Identify which cell holds the provided text, then report its (x, y) central coordinate. 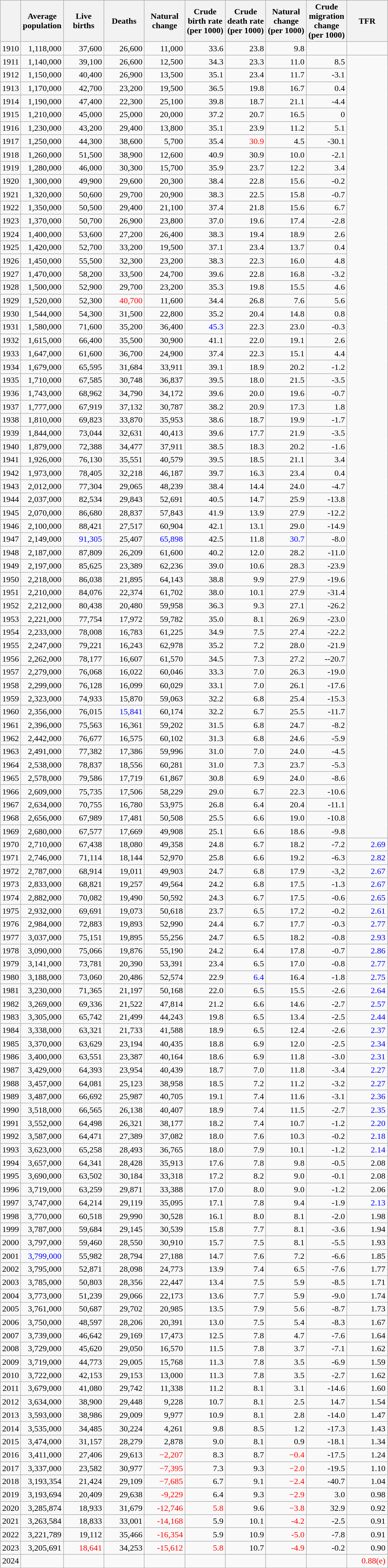
1.54 (367, 1402)
65,742 (84, 1017)
1,300,000 (42, 181)
17,386 (124, 752)
33.3 (205, 672)
19,257 (124, 884)
1,973,000 (42, 473)
59,460 (84, 1242)
-18.1 (327, 1441)
1999 (10, 1229)
1985 (10, 1043)
1,810,000 (42, 420)
1,210,000 (42, 115)
1,544,000 (42, 314)
3,400,000 (42, 1057)
2006 (10, 1322)
1921 (10, 194)
52,691 (165, 500)
1974 (10, 898)
27,188 (165, 1256)
-12.2 (327, 513)
0 (327, 115)
24.6 (286, 738)
53,975 (165, 805)
16,361 (124, 725)
25.1 (205, 831)
-6.6 (327, 1256)
−2.0 (286, 1468)
8.2 (246, 1176)
40,439 (165, 1070)
18.8 (205, 1043)
28,794 (124, 1256)
1910 (10, 48)
1.85 (367, 1256)
-21.9 (327, 646)
11.7 (286, 75)
1915 (10, 115)
20,480 (124, 606)
86,680 (84, 513)
Natural change (per 1000) (286, 21)
1.34 (367, 1441)
19,490 (124, 898)
1955 (10, 646)
1990 (10, 1110)
-30.1 (327, 141)
1952 (10, 606)
1958 (10, 685)
20.9 (246, 407)
1970 (10, 845)
16.0 (286, 261)
58,200 (84, 274)
2.61 (367, 911)
1914 (10, 101)
76,677 (84, 738)
-1.9 (327, 1203)
68,821 (84, 884)
36,765 (165, 1150)
21,499 (124, 1017)
75,066 (84, 951)
18,556 (124, 765)
28,428 (124, 1163)
37,132 (124, 407)
13,800 (165, 128)
3,338,000 (42, 1030)
2.06 (367, 1189)
37.1 (205, 248)
55,500 (84, 261)
2.36 (367, 1097)
60,046 (165, 672)
11,600 (165, 300)
17,719 (124, 778)
71,600 (84, 327)
3,037,000 (42, 937)
41.9 (205, 513)
0.8 (327, 314)
32.9 (327, 1508)
18,080 (124, 845)
38,177 (165, 1123)
−7,685 (165, 1482)
80,438 (84, 606)
10.6 (246, 566)
3,679,000 (42, 1388)
29,638 (124, 1495)
31,500 (124, 314)
21,895 (124, 579)
30,300 (124, 168)
53,391 (165, 964)
TFR (367, 21)
50,700 (84, 221)
16,570 (165, 1349)
1930 (10, 314)
64,143 (165, 579)
2,356,000 (42, 712)
1.64 (367, 1335)
1,370,000 (42, 221)
16.3 (246, 473)
51,500 (84, 154)
28,356 (124, 1282)
4.5 (286, 141)
1,170,000 (42, 88)
2,656,000 (42, 818)
2,787,000 (42, 871)
75,563 (84, 725)
1927 (10, 274)
24,900 (165, 353)
59,202 (165, 725)
36.5 (205, 88)
1987 (10, 1070)
0.98 (367, 1495)
23,954 (124, 1070)
40,407 (165, 1110)
-4.9 (286, 1548)
15.7 (205, 1242)
1917 (10, 141)
1.2 (286, 1428)
20,900 (165, 194)
17.4 (286, 221)
13.0 (205, 1322)
69,691 (84, 911)
13.7 (286, 248)
-3.6 (327, 1229)
1,320,000 (42, 194)
23.9 (246, 128)
58,229 (165, 791)
3,797,000 (42, 1242)
35.3 (205, 287)
29,600 (124, 181)
1954 (10, 632)
59,063 (165, 699)
2,210,000 (42, 592)
-4.5 (327, 752)
63,551 (84, 1057)
61,867 (165, 778)
29,990 (124, 1216)
2,578,000 (42, 778)
66,692 (84, 1097)
1,743,000 (42, 393)
65,258 (84, 1150)
65,595 (84, 367)
21.9 (286, 433)
Deaths (124, 21)
--20.7 (327, 659)
24.4 (205, 924)
33,001 (124, 1521)
16.5 (286, 115)
52,871 (84, 1269)
3,193,694 (42, 1495)
50,618 (165, 911)
18,933 (84, 1508)
33,870 (124, 420)
27,389 (124, 1136)
61,225 (165, 632)
35.4 (205, 141)
29,009 (124, 1415)
21,522 (124, 1004)
37.2 (205, 115)
29,169 (124, 1335)
3,739,000 (42, 1335)
29,005 (124, 1362)
2.13 (367, 1203)
27,406 (84, 1455)
2.93 (367, 937)
1953 (10, 619)
29,871 (124, 1189)
64,498 (84, 1123)
1973 (10, 884)
41.1 (205, 340)
1982 (10, 1004)
25.9 (286, 500)
20.7 (246, 115)
1941 (10, 460)
22,300 (124, 101)
1,470,000 (42, 274)
34.4 (205, 300)
25.4 (286, 699)
1950 (10, 579)
23,389 (124, 566)
42.1 (205, 526)
16.1 (205, 1216)
1995 (10, 1176)
38.2 (205, 407)
-1.3 (327, 884)
65,898 (165, 539)
1967 (10, 805)
49,564 (165, 884)
14.8 (286, 314)
3,193,354 (42, 1482)
79,221 (84, 646)
1,679,000 (42, 367)
1,710,000 (42, 380)
41,588 (165, 1030)
52,574 (165, 977)
-5.9 (327, 738)
2.37 (367, 1030)
3,535,000 (42, 1428)
60,102 (165, 738)
17,972 (124, 619)
1,260,000 (42, 154)
59,958 (165, 606)
3,269,000 (42, 1004)
3,587,000 (42, 1136)
64,393 (84, 1070)
23.8 (246, 48)
1920 (10, 181)
20.0 (246, 393)
2,984,000 (42, 924)
18,833 (84, 1521)
1976 (10, 924)
40,579 (165, 460)
2,262,000 (42, 659)
22.9 (205, 977)
2.34 (367, 1043)
23,800 (165, 221)
71,114 (84, 858)
2018 (10, 1482)
2.82 (367, 858)
4.8 (327, 261)
2007 (10, 1335)
1940 (10, 447)
-8.2 (327, 725)
1924 (10, 234)
21,424 (84, 1482)
-6.3 (327, 858)
29,448 (124, 1402)
67,438 (84, 845)
-14.6 (327, 1388)
24,700 (165, 274)
79,586 (84, 778)
40,400 (84, 75)
15,700 (165, 168)
5.4 (286, 1322)
27,517 (124, 526)
0.9 (286, 1441)
34.9 (205, 632)
1,400,000 (42, 234)
2.35 (367, 1110)
36,837 (165, 380)
2022 (10, 1535)
91,305 (84, 539)
24.3 (205, 898)
75,735 (84, 791)
42.5 (205, 539)
-22.2 (327, 632)
1,350,000 (42, 208)
62,978 (165, 646)
2,634,000 (42, 805)
1,190,000 (42, 101)
18,641 (84, 1548)
26.9 (286, 619)
2,746,000 (42, 858)
1964 (10, 765)
21.2 (205, 1004)
25,000 (124, 115)
-15,612 (165, 1548)
1998 (10, 1216)
-3.4 (327, 1070)
1996 (10, 1189)
-23.9 (327, 566)
16,780 (124, 805)
1983 (10, 1017)
35.0 (205, 619)
-8.7 (327, 1309)
2,680,000 (42, 831)
40,705 (165, 1097)
3,750,000 (42, 1322)
9,977 (165, 1415)
3,141,000 (42, 964)
1.04 (367, 1482)
-16,354 (165, 1535)
2.86 (367, 951)
29,050 (124, 1349)
55,982 (84, 1256)
29,109 (124, 1482)
1971 (10, 858)
34,790 (124, 393)
21,733 (124, 1030)
16,607 (124, 659)
2.20 (367, 1123)
67,585 (84, 380)
47,400 (84, 101)
1928 (10, 287)
3,785,000 (42, 1282)
8.7 (246, 1455)
34,172 (165, 393)
50,508 (165, 818)
2012 (10, 1402)
1,280,000 (42, 168)
1.67 (367, 1322)
44,243 (165, 1017)
2001 (10, 1256)
28,550 (124, 1242)
26,209 (124, 553)
24.8 (205, 845)
2021 (10, 1521)
3,773,000 (42, 1296)
-5.3 (327, 765)
23,387 (124, 1057)
50,500 (84, 208)
-7.1 (327, 1349)
25,987 (124, 1097)
24,773 (165, 1269)
23,582 (84, 1468)
35.9 (205, 168)
3,623,000 (42, 1150)
1925 (10, 248)
2019 (10, 1495)
22,447 (165, 1282)
9.1 (246, 1482)
3,761,000 (42, 1309)
13.5 (205, 1309)
1936 (10, 393)
3,799,000 (42, 1256)
20,391 (165, 1322)
19.4 (246, 234)
1929 (10, 300)
3.0 (327, 1495)
16,243 (124, 646)
38.5 (205, 447)
-3,2 (327, 871)
Live births (84, 21)
-19.0 (327, 672)
1.73 (367, 1309)
77,382 (84, 752)
78,177 (84, 659)
31,679 (124, 1508)
2.31 (367, 1057)
-31.4 (327, 592)
60,518 (84, 1216)
29,843 (124, 500)
1,450,000 (42, 261)
53,600 (84, 234)
1.59 (367, 1362)
3,729,000 (42, 1349)
55,256 (165, 937)
1961 (10, 725)
3,305,000 (42, 1017)
38.8 (205, 579)
-1.8 (327, 977)
1937 (10, 407)
3,263,584 (42, 1521)
41,080 (84, 1388)
2003 (10, 1282)
1994 (10, 1163)
3,552,000 (42, 1123)
1947 (10, 539)
18,144 (124, 858)
1.24 (367, 1455)
63,321 (84, 1030)
72,883 (84, 924)
12,500 (165, 62)
20,390 (124, 964)
2,218,000 (42, 579)
25.8 (205, 858)
−2.9 (286, 1495)
1938 (10, 420)
2.8 (286, 1415)
2023 (10, 1548)
37,082 (165, 1136)
3,221,789 (42, 1535)
38.6 (205, 420)
2,932,000 (42, 911)
2017 (10, 1468)
3,634,000 (42, 1402)
33,200 (124, 248)
45,000 (84, 115)
9,228 (165, 1402)
2011 (10, 1388)
2010 (10, 1375)
25,407 (124, 539)
-12,746 (165, 1508)
11.6 (286, 1097)
-17.6 (327, 685)
1,615,000 (42, 340)
1,420,000 (42, 248)
13.1 (246, 526)
30,900 (165, 340)
55,190 (165, 951)
63,629 (84, 1043)
34.5 (205, 659)
2,149,000 (42, 539)
30,224 (124, 1428)
29,702 (124, 1309)
-13.8 (327, 500)
1944 (10, 500)
3,090,000 (42, 951)
-40.7 (327, 1482)
1959 (10, 699)
-3.0 (327, 1057)
76,015 (84, 712)
45.3 (205, 327)
50,592 (165, 898)
35,466 (124, 1535)
1957 (10, 672)
36,400 (165, 327)
-11.1 (327, 805)
3.7 (286, 1349)
-10.8 (327, 818)
66,400 (84, 340)
1,647,000 (42, 353)
77,754 (84, 619)
1963 (10, 752)
32,218 (124, 473)
66,565 (84, 1110)
28.3 (286, 566)
1943 (10, 486)
2,878 (165, 1441)
42,153 (84, 1375)
33,911 (165, 367)
-15.3 (327, 699)
19,876 (124, 951)
62,236 (165, 566)
32,631 (124, 433)
26,400 (165, 234)
1935 (10, 380)
1,500,000 (42, 287)
2,323,000 (42, 699)
3,518,000 (42, 1110)
1919 (10, 168)
30.8 (205, 778)
30,748 (124, 380)
19,893 (124, 924)
12.2 (286, 168)
2,491,000 (42, 752)
46,187 (165, 473)
1,844,000 (42, 433)
17,669 (124, 831)
31.5 (205, 725)
29,153 (124, 1375)
60,904 (165, 526)
4,261 (165, 1428)
69,823 (84, 420)
-17.5 (327, 1455)
28,206 (124, 1322)
16,575 (124, 738)
38.0 (205, 592)
3,722,000 (42, 1375)
Crude birth rate (per 1000) (205, 21)
3.1 (286, 1388)
34.3 (205, 62)
46,642 (84, 1335)
52,990 (165, 924)
2,037,000 (42, 500)
1912 (10, 75)
2000 (10, 1242)
2,187,000 (42, 553)
17.3 (286, 407)
2020 (10, 1508)
25,123 (124, 1083)
49,900 (84, 181)
28.0 (286, 646)
33,500 (124, 274)
30,528 (165, 1216)
16.8 (286, 274)
-8.6 (327, 778)
72,388 (84, 447)
28,493 (124, 1150)
1,777,000 (42, 407)
2,012,000 (42, 486)
12.5 (205, 1335)
3,230,000 (42, 990)
16,783 (124, 632)
-17.3 (327, 1428)
59,684 (84, 1229)
26,138 (124, 1110)
13,500 (165, 75)
73,781 (84, 964)
39,100 (84, 62)
1934 (10, 367)
2,100,000 (42, 526)
2.75 (367, 977)
1.77 (367, 1269)
12,600 (165, 154)
0.92 (367, 1508)
35,551 (124, 460)
-14.9 (327, 526)
2.5 (286, 1402)
36.3 (205, 606)
45,620 (84, 1349)
-1.6 (327, 447)
26.3 (286, 672)
-9.8 (327, 831)
2009 (10, 1362)
71,365 (84, 990)
17,481 (124, 818)
14.6 (286, 1004)
3,747,000 (42, 1203)
2,396,000 (42, 725)
1.93 (367, 1242)
Crude death rate (per 1000) (246, 21)
35,200 (124, 327)
38,986 (84, 1415)
76,130 (84, 460)
20,409 (84, 1495)
9.6 (246, 1508)
40,700 (124, 300)
73,060 (84, 977)
-1.7 (327, 420)
29,119 (124, 1203)
1978 (10, 951)
29,613 (124, 1455)
3,690,000 (42, 1176)
35,953 (165, 420)
2.57 (367, 1004)
-26.2 (327, 606)
19.2 (286, 858)
67,989 (84, 818)
1.43 (367, 1428)
−7,395 (165, 1468)
1,150,000 (42, 75)
15,841 (124, 712)
27,200 (124, 234)
64,081 (84, 1083)
2,070,000 (42, 513)
15,768 (165, 1362)
42,700 (84, 88)
1946 (10, 526)
1933 (10, 353)
1.10 (367, 1468)
1.71 (367, 1282)
49,908 (165, 831)
-9,229 (165, 1495)
38,600 (124, 141)
40,413 (165, 433)
10.0 (286, 154)
76,068 (84, 672)
46,000 (84, 168)
78,405 (84, 473)
2,609,000 (42, 791)
1,520,000 (42, 300)
5,700 (165, 141)
44,300 (84, 141)
-4.2 (286, 1521)
28,098 (124, 1269)
2,197,000 (42, 566)
−0.4 (286, 1455)
59,996 (165, 752)
33.1 (205, 685)
1984 (10, 1030)
40.2 (205, 553)
11.0 (286, 62)
78,837 (84, 765)
64,341 (84, 1163)
43,200 (84, 128)
18.3 (246, 447)
68,962 (84, 393)
2.64 (367, 990)
-6.9 (327, 1362)
1926 (10, 261)
49,358 (165, 845)
2002 (10, 1269)
3,285,874 (42, 1508)
-7.8 (327, 1535)
88,421 (84, 526)
1,580,000 (42, 327)
78,008 (84, 632)
-8.5 (327, 1282)
37,911 (165, 447)
-10.6 (327, 791)
−2,207 (165, 1455)
30,977 (124, 1468)
1968 (10, 818)
37,600 (84, 48)
2,212,000 (42, 606)
52,970 (165, 858)
2014 (10, 1428)
29,065 (124, 486)
20,486 (124, 977)
15,870 (124, 699)
30.7 (286, 539)
73,044 (84, 433)
19,112 (84, 1535)
2,538,000 (42, 765)
1918 (10, 154)
34,485 (84, 1428)
-9.0 (327, 1296)
60,029 (165, 685)
23.3 (246, 62)
74,933 (84, 699)
1911 (10, 62)
1981 (10, 990)
30,184 (124, 1176)
1977 (10, 937)
Crude migration change (per 1000) (327, 21)
27.4 (286, 632)
2.44 (367, 1017)
19,895 (124, 937)
2.18 (367, 1136)
17.6 (205, 1163)
1932 (10, 340)
68,914 (84, 871)
−3.8 (286, 1508)
-0.5 (327, 1163)
1,118,000 (42, 48)
3,770,000 (42, 1216)
-4.4 (327, 101)
21,197 (124, 990)
16.7 (286, 88)
2.14 (367, 1150)
1923 (10, 221)
15.1 (286, 353)
86,038 (84, 579)
37.0 (205, 221)
30,910 (165, 1242)
67,577 (84, 831)
34,253 (124, 1548)
27.2 (286, 659)
26,321 (124, 1123)
30,539 (165, 1229)
2,442,000 (42, 738)
0.90 (367, 1548)
75,151 (84, 937)
35,913 (165, 1163)
2016 (10, 1455)
1965 (10, 778)
19.9 (286, 420)
1.94 (367, 1229)
2.69 (367, 845)
1988 (10, 1083)
1972 (10, 871)
50,600 (84, 194)
2024 (10, 1561)
57,843 (165, 513)
49,903 (165, 871)
31,157 (84, 1441)
59,782 (165, 619)
Average population (42, 21)
22,800 (165, 314)
87,809 (84, 553)
1948 (10, 553)
9.4 (286, 1203)
11,000 (165, 48)
3,487,000 (42, 1097)
-23.0 (327, 619)
22,374 (124, 592)
47,814 (165, 1004)
35,500 (124, 340)
3,457,000 (42, 1083)
39.7 (205, 473)
1922 (10, 208)
61,702 (165, 592)
1993 (10, 1150)
31,684 (124, 367)
1992 (10, 1136)
2.65 (367, 898)
13,000 (165, 1375)
77,304 (84, 486)
1997 (10, 1203)
21.5 (286, 380)
1986 (10, 1057)
Natural change (165, 21)
16,099 (124, 685)
32,300 (124, 261)
1960 (10, 712)
30,787 (165, 407)
1916 (10, 128)
2005 (10, 1309)
16,022 (124, 672)
1949 (10, 566)
11,338 (165, 1388)
85,625 (84, 566)
1931 (10, 327)
0.88(e) (367, 1561)
1942 (10, 473)
16.4 (286, 977)
21,100 (165, 208)
1966 (10, 791)
1.8 (327, 407)
3,188,000 (42, 977)
52,700 (84, 248)
54,300 (84, 314)
3,370,000 (42, 1043)
64,471 (84, 1136)
1956 (10, 659)
2,710,000 (42, 845)
64,214 (84, 1203)
1979 (10, 964)
-11.0 (327, 553)
20,985 (165, 1309)
48,597 (84, 1322)
-2.1 (327, 154)
3,593,000 (42, 1415)
20,300 (165, 181)
39.0 (205, 566)
1.74 (367, 1296)
12.4 (286, 1030)
82,534 (84, 500)
40,164 (165, 1057)
23,194 (124, 1043)
17.1 (205, 1203)
1.47 (367, 1415)
10.3 (286, 1136)
63,259 (84, 1189)
61,570 (165, 659)
70,755 (84, 805)
50,803 (84, 1282)
5.1 (327, 128)
3,795,000 (42, 1269)
2,221,000 (42, 619)
-5.5 (327, 1242)
4.6 (327, 287)
28.2 (286, 553)
1.98 (367, 1216)
17,473 (165, 1335)
38,958 (165, 1083)
17.8 (286, 951)
51,239 (84, 1296)
-4.7 (327, 486)
4.4 (327, 353)
28,279 (124, 1441)
-8.3 (327, 1322)
1939 (10, 433)
-5.0 (286, 1535)
2004 (10, 1296)
4.7 (286, 1335)
22,173 (165, 1296)
13.6 (205, 1296)
1913 (10, 88)
70,082 (84, 898)
52,900 (84, 287)
2015 (10, 1441)
39.1 (205, 367)
39.8 (205, 101)
2,882,000 (42, 898)
-0.6 (327, 898)
19,011 (124, 871)
19.0 (286, 818)
2,247,000 (42, 646)
33,318 (165, 1176)
31.3 (205, 738)
23.0 (286, 327)
2,233,000 (42, 632)
-7.2 (327, 845)
17,506 (124, 791)
76,128 (84, 685)
26.1 (286, 685)
20,000 (165, 115)
34,477 (124, 447)
-0.1 (327, 1176)
-19.6 (327, 579)
1951 (10, 592)
35,095 (165, 1203)
-14.0 (327, 1415)
40,435 (165, 1043)
9.9 (246, 579)
1962 (10, 738)
60,174 (165, 712)
1945 (10, 513)
1.60 (367, 1388)
1969 (10, 831)
8.3 (205, 1455)
2013 (10, 1415)
−2.4 (286, 1482)
40.9 (205, 154)
-2.0 (327, 1216)
29,145 (124, 1229)
1,926,000 (42, 460)
3,474,000 (42, 1441)
21.8 (246, 208)
1,140,000 (42, 62)
1975 (10, 911)
36,700 (124, 353)
-8.0 (327, 539)
33.6 (205, 48)
33,388 (165, 1189)
1,250,000 (42, 141)
-19.5 (327, 1468)
40.5 (205, 500)
44,773 (84, 1362)
52,300 (84, 300)
50,687 (84, 1309)
14.4 (246, 486)
29,742 (124, 1388)
29,066 (124, 1296)
1989 (10, 1097)
1,879,000 (42, 447)
19,073 (124, 911)
1,230,000 (42, 128)
3,411,000 (42, 1455)
27.1 (286, 606)
60,281 (165, 765)
28,837 (124, 513)
17.9 (286, 871)
2,299,000 (42, 685)
3,337,000 (42, 1468)
2,279,000 (42, 672)
84,076 (84, 592)
-2.8 (327, 221)
1980 (10, 977)
-11.7 (327, 712)
50,168 (165, 990)
3,787,000 (42, 1229)
3,657,000 (42, 1163)
48,239 (165, 486)
2,833,000 (42, 884)
2008 (10, 1349)
69,336 (84, 1004)
-14,168 (165, 1521)
25,100 (165, 101)
67,919 (84, 407)
1991 (10, 1123)
63,502 (84, 1176)
3,205,691 (42, 1548)
3,429,000 (42, 1070)
22.5 (246, 194)
